From the cell containing the given text, extract its center point as [X, Y] coordinate. 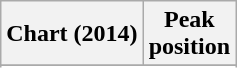
Peakposition [189, 34]
Chart (2014) [72, 34]
